For the text-containing cell, return its midpoint in [x, y] coordinate format. 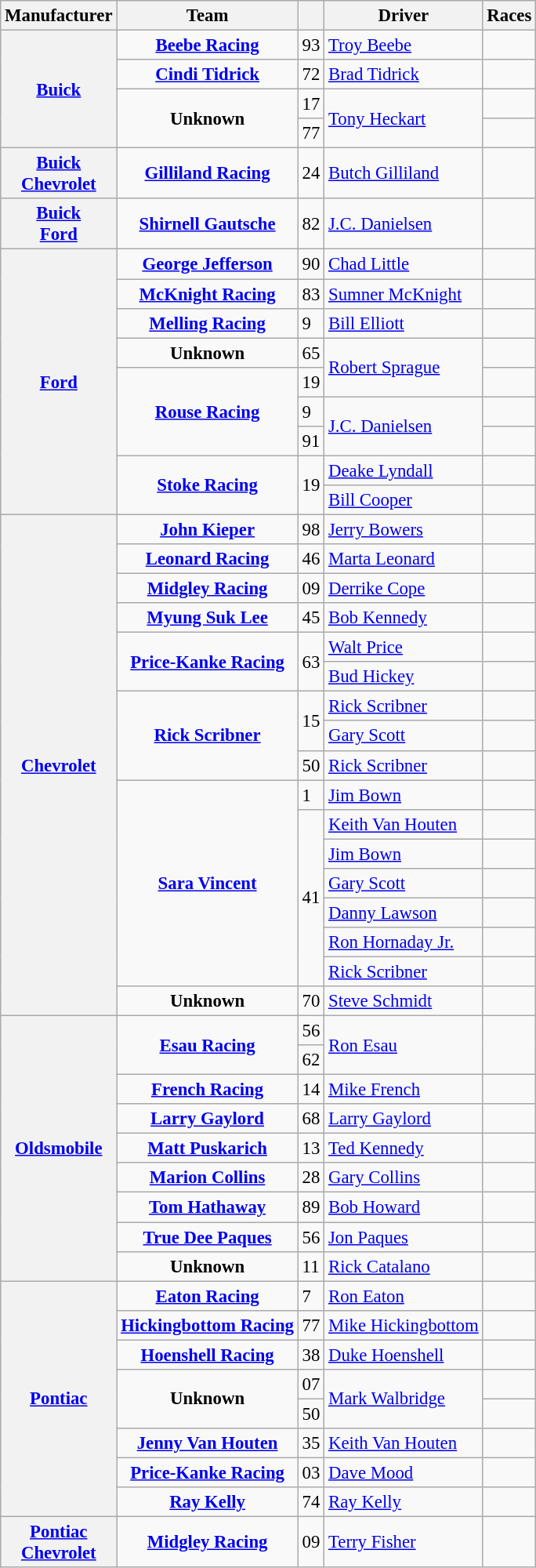
Ron Esau [404, 1046]
1 [310, 795]
Marion Collins [207, 1178]
28 [310, 1178]
Bob Kennedy [404, 618]
Ron Eaton [404, 1296]
72 [310, 74]
Buick Chevrolet [59, 174]
90 [310, 264]
Bill Cooper [404, 500]
Duke Hoenshell [404, 1355]
68 [310, 1119]
63 [310, 662]
45 [310, 618]
74 [310, 1502]
24 [310, 174]
Sara Vincent [207, 883]
Terry Fisher [404, 1543]
62 [310, 1060]
Gilliland Racing [207, 174]
91 [310, 441]
Jerry Bowers [404, 529]
70 [310, 1001]
Sumner McKnight [404, 294]
Cindi Tidrick [207, 74]
Deake Lyndall [404, 470]
89 [310, 1207]
Ron Hornaday Jr. [404, 942]
07 [310, 1385]
Butch Gilliland [404, 174]
Chevrolet [59, 765]
Rouse Racing [207, 411]
Ted Kennedy [404, 1149]
Buick Ford [59, 224]
Stoke Racing [207, 485]
93 [310, 45]
Danny Lawson [404, 913]
03 [310, 1472]
Ford [59, 382]
John Kieper [207, 529]
Mark Walbridge [404, 1399]
Beebe Racing [207, 45]
Pontiac [59, 1399]
Oldsmobile [59, 1149]
Steve Schmidt [404, 1001]
Robert Sprague [404, 367]
Troy Beebe [404, 45]
Rick Catalano [404, 1266]
7 [310, 1296]
True Dee Paques [207, 1237]
Buick [59, 89]
Driver [404, 16]
Hickingbottom Racing [207, 1325]
15 [310, 721]
83 [310, 294]
Melling Racing [207, 323]
82 [310, 224]
Brad Tidrick [404, 74]
11 [310, 1266]
Mike French [404, 1090]
17 [310, 104]
Manufacturer [59, 16]
Hoenshell Racing [207, 1355]
Walt Price [404, 648]
Pontiac Chevrolet [59, 1543]
Tom Hathaway [207, 1207]
Matt Puskarich [207, 1149]
Chad Little [404, 264]
McKnight Racing [207, 294]
41 [310, 898]
Team [207, 16]
Eaton Racing [207, 1296]
Dave Mood [404, 1472]
46 [310, 559]
French Racing [207, 1090]
Tony Heckart [404, 119]
13 [310, 1149]
14 [310, 1090]
65 [310, 353]
Leonard Racing [207, 559]
Shirnell Gautsche [207, 224]
Bud Hickey [404, 677]
38 [310, 1355]
35 [310, 1443]
Gary Collins [404, 1178]
Jon Paques [404, 1237]
Jenny Van Houten [207, 1443]
Races [509, 16]
Derrike Cope [404, 589]
Bill Elliott [404, 323]
George Jefferson [207, 264]
Esau Racing [207, 1046]
Bob Howard [404, 1207]
Mike Hickingbottom [404, 1325]
Marta Leonard [404, 559]
Myung Suk Lee [207, 618]
98 [310, 529]
